Find where the given text appears and provide that cell's center as [X, Y] coordinate. 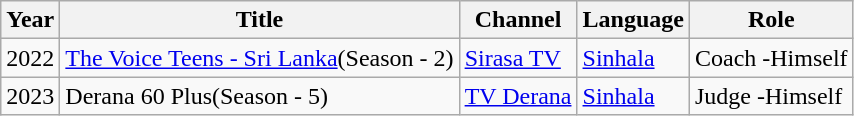
TV Derana [518, 96]
Role [771, 20]
Sirasa TV [518, 58]
Title [260, 20]
Judge -Himself [771, 96]
Derana 60 Plus(Season - 5) [260, 96]
Language [633, 20]
2023 [30, 96]
Coach -Himself [771, 58]
Channel [518, 20]
Year [30, 20]
The Voice Teens - Sri Lanka(Season - 2) [260, 58]
2022 [30, 58]
